For the text-containing cell, return its midpoint in (X, Y) coordinate format. 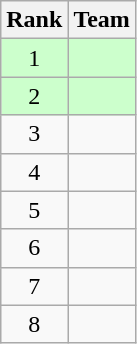
1 (34, 58)
8 (34, 324)
5 (34, 210)
Team (102, 20)
4 (34, 172)
6 (34, 248)
3 (34, 134)
Rank (34, 20)
7 (34, 286)
2 (34, 96)
